Extract the [x, y] coordinate from the center of the cell holding the provided text.  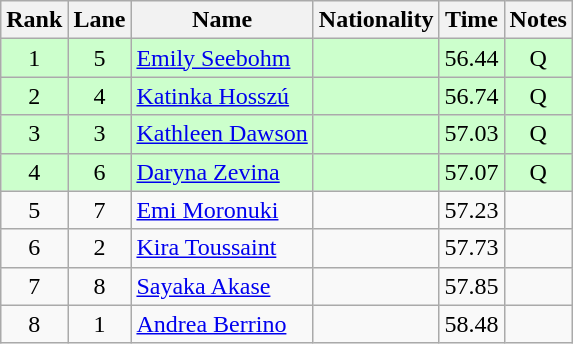
56.74 [472, 96]
Kathleen Dawson [222, 134]
Name [222, 20]
Time [472, 20]
57.73 [472, 248]
Emily Seebohm [222, 58]
56.44 [472, 58]
Rank [34, 20]
Lane [100, 20]
Emi Moronuki [222, 210]
Andrea Berrino [222, 324]
57.23 [472, 210]
58.48 [472, 324]
57.07 [472, 172]
Sayaka Akase [222, 286]
Notes [538, 20]
Nationality [376, 20]
Daryna Zevina [222, 172]
57.03 [472, 134]
Katinka Hosszú [222, 96]
Kira Toussaint [222, 248]
57.85 [472, 286]
